Return (x, y) of the center of cell containing provided text 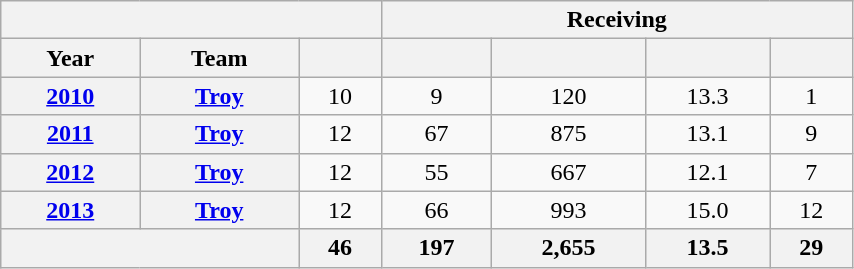
29 (812, 248)
2011 (70, 134)
2012 (70, 172)
7 (812, 172)
2013 (70, 210)
13.5 (708, 248)
10 (340, 96)
993 (568, 210)
197 (436, 248)
120 (568, 96)
15.0 (708, 210)
13.1 (708, 134)
12.1 (708, 172)
67 (436, 134)
46 (340, 248)
2,655 (568, 248)
55 (436, 172)
1 (812, 96)
667 (568, 172)
13.3 (708, 96)
2010 (70, 96)
Receiving (616, 20)
Team (220, 58)
Year (70, 58)
875 (568, 134)
66 (436, 210)
